From the cell containing the given text, extract its center point as [X, Y] coordinate. 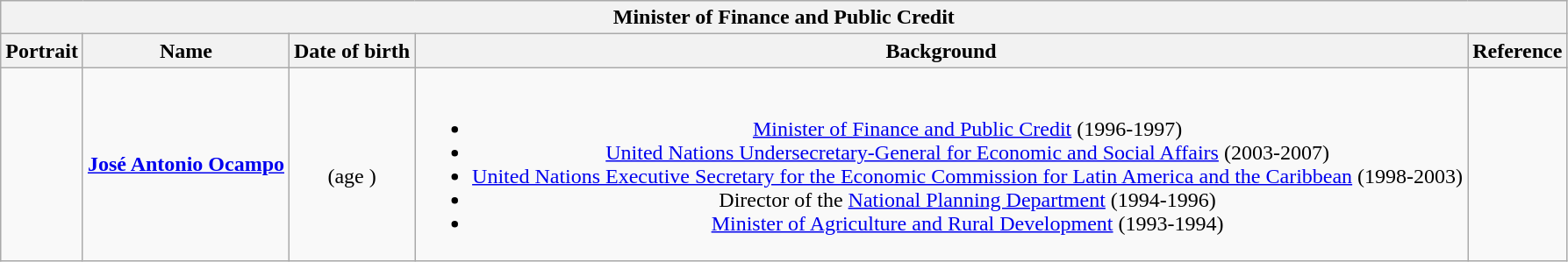
Name [186, 51]
Minister of Finance and Public Credit [784, 18]
José Antonio Ocampo [186, 165]
Date of birth [353, 51]
Background [942, 51]
Portrait [42, 51]
(age ) [353, 165]
Reference [1518, 51]
